Determine the [x, y] coordinate at the center of the cell enclosing the given text.  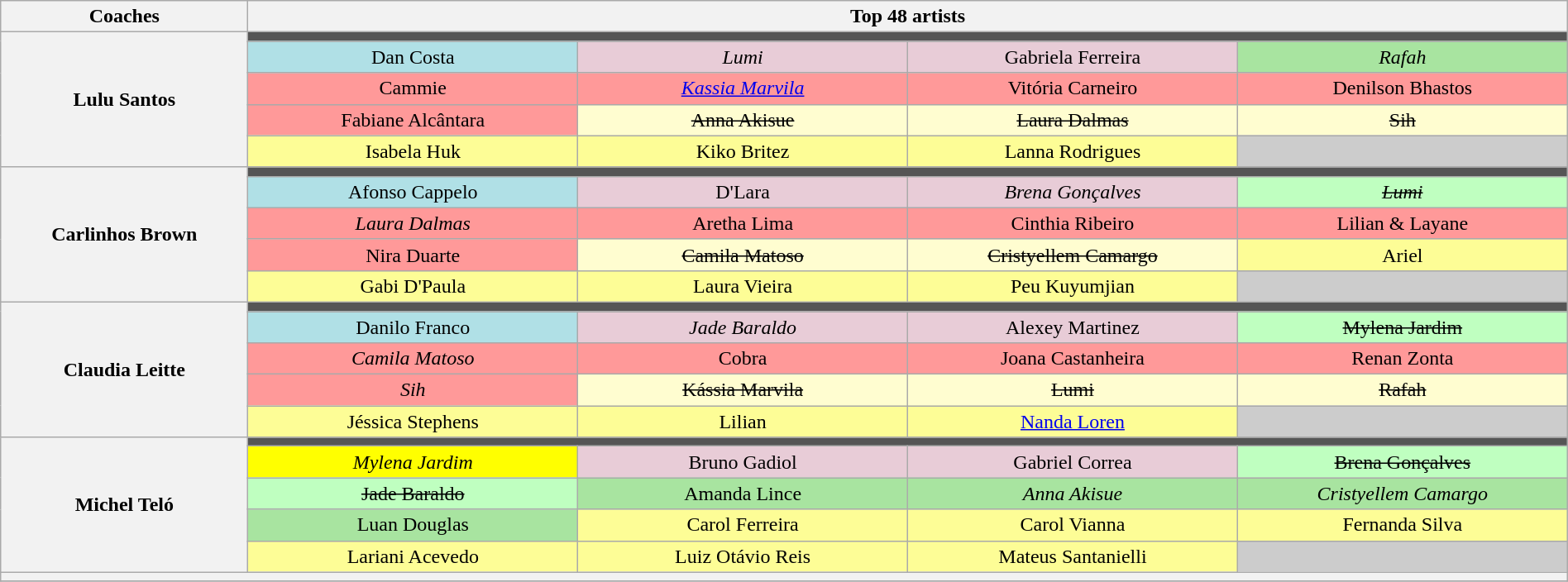
Gabi D'Paula [414, 286]
Fabiane Alcântara [414, 120]
Aretha Lima [743, 223]
Jéssica Stephens [414, 422]
Mateus Santanielli [1073, 556]
Top 48 artists [908, 17]
Denilson Bhastos [1403, 88]
Carol Ferreira [743, 525]
Carol Vianna [1073, 525]
Vitória Carneiro [1073, 88]
Kassia Marvila [743, 88]
Cammie [414, 88]
Gabriela Ferreira [1073, 57]
Peu Kuyumjian [1073, 286]
Luiz Otávio Reis [743, 556]
Dan Costa [414, 57]
Lulu Santos [124, 99]
Michel Teló [124, 504]
Laura Vieira [743, 286]
Nira Duarte [414, 255]
Kássia Marvila [743, 390]
Afonso Cappelo [414, 192]
Luan Douglas [414, 525]
Coaches [124, 17]
Nanda Loren [1073, 422]
Joana Castanheira [1073, 359]
Lilian & Layane [1403, 223]
Lariani Acevedo [414, 556]
Danilo Franco [414, 327]
Claudia Leitte [124, 369]
D'Lara [743, 192]
Kiko Britez [743, 151]
Cinthia Ribeiro [1073, 223]
Ariel [1403, 255]
Alexey Martinez [1073, 327]
Lanna Rodrigues [1073, 151]
Carlinhos Brown [124, 235]
Renan Zonta [1403, 359]
Lilian [743, 422]
Isabela Huk [414, 151]
Bruno Gadiol [743, 462]
Cobra [743, 359]
Gabriel Correa [1073, 462]
Fernanda Silva [1403, 525]
Amanda Lince [743, 494]
